Locate the cell with the specified text and output its (x, y) center coordinate. 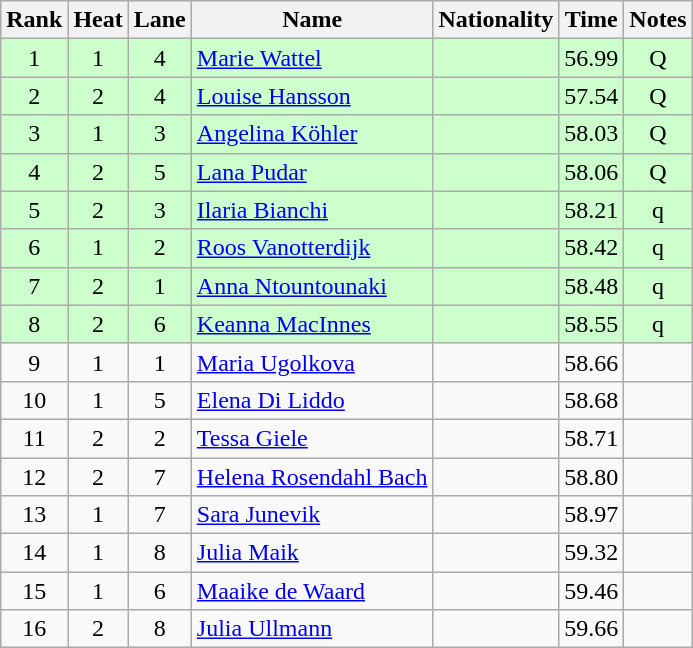
Heat (98, 20)
Helena Rosendahl Bach (312, 477)
58.71 (592, 438)
59.46 (592, 591)
Elena Di Liddo (312, 400)
58.21 (592, 210)
57.54 (592, 96)
13 (34, 515)
Angelina Köhler (312, 134)
Anna Ntountounaki (312, 286)
59.32 (592, 553)
58.66 (592, 362)
Julia Maik (312, 553)
Lane (160, 20)
Louise Hansson (312, 96)
Ilaria Bianchi (312, 210)
Marie Wattel (312, 58)
58.06 (592, 172)
59.66 (592, 629)
15 (34, 591)
14 (34, 553)
58.68 (592, 400)
Name (312, 20)
58.42 (592, 248)
9 (34, 362)
10 (34, 400)
12 (34, 477)
Nationality (496, 20)
Roos Vanotterdijk (312, 248)
58.55 (592, 324)
16 (34, 629)
58.97 (592, 515)
11 (34, 438)
Rank (34, 20)
Notes (658, 20)
58.80 (592, 477)
Tessa Giele (312, 438)
Time (592, 20)
Maria Ugolkova (312, 362)
Lana Pudar (312, 172)
58.03 (592, 134)
Sara Junevik (312, 515)
56.99 (592, 58)
Julia Ullmann (312, 629)
Keanna MacInnes (312, 324)
Maaike de Waard (312, 591)
58.48 (592, 286)
